Scan for the cell matching the given text and deliver its [X, Y] coordinate at center. 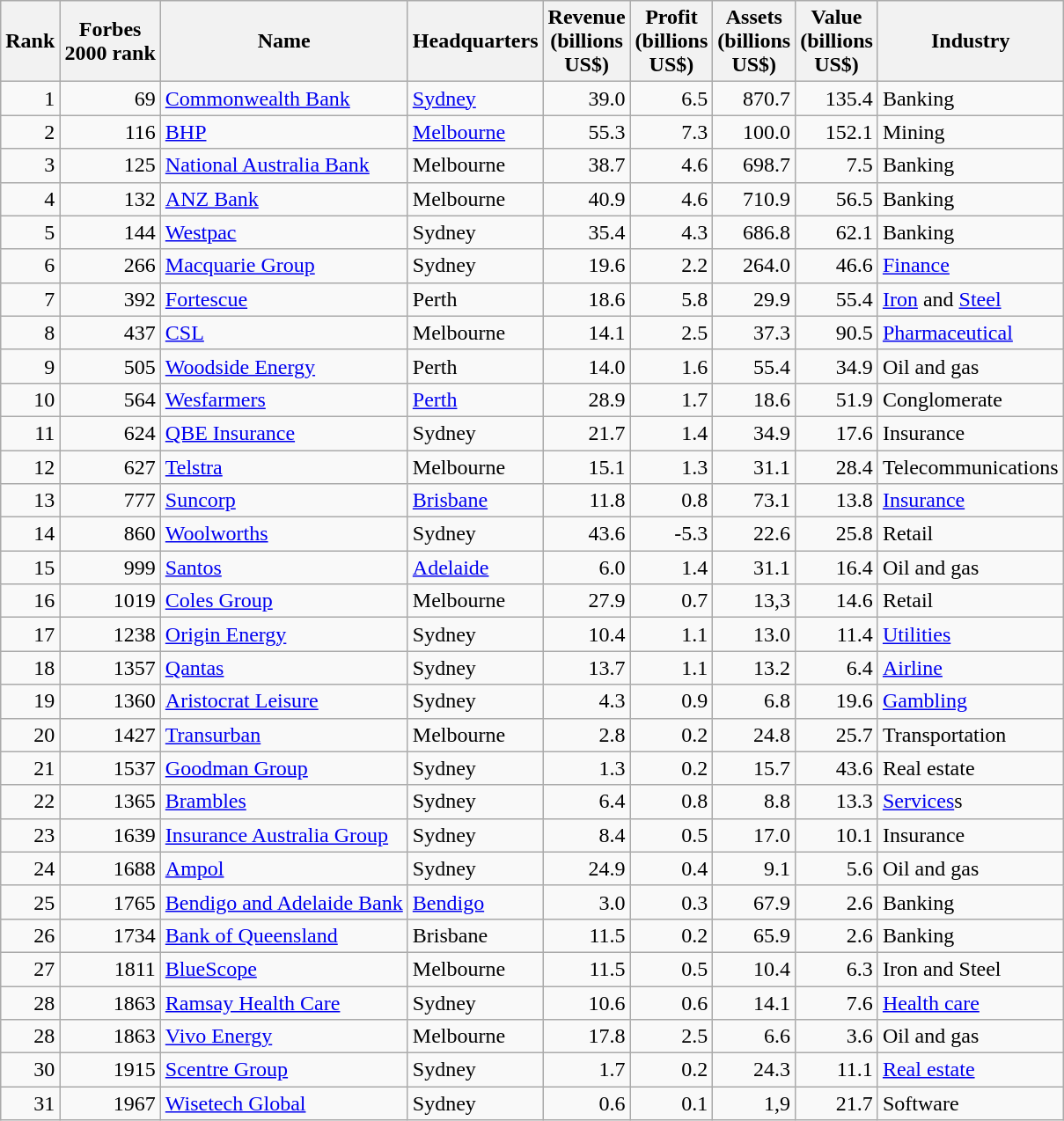
392 [110, 299]
Pharmaceutical [970, 333]
62.1 [837, 232]
67.9 [754, 902]
28.4 [837, 467]
Westpac [283, 232]
6.5 [671, 99]
Adelaide [475, 568]
870.7 [754, 99]
564 [110, 399]
7.5 [837, 165]
Scentre Group [283, 1070]
21 [30, 768]
17 [30, 634]
5.6 [837, 868]
1688 [110, 868]
Wisetech Global [283, 1103]
2.8 [586, 735]
Vivo Energy [283, 1037]
10 [30, 399]
8 [30, 333]
152.1 [837, 132]
19 [30, 701]
14.6 [837, 601]
1537 [110, 768]
1.6 [671, 366]
Value(billions US$) [837, 41]
QBE Insurance [283, 433]
1811 [110, 969]
6.8 [754, 701]
Macquarie Group [283, 266]
Woolworths [283, 534]
13.0 [754, 634]
17.8 [586, 1037]
1967 [110, 1103]
2.2 [671, 266]
17.6 [837, 433]
7 [30, 299]
Insurance Australia Group [283, 835]
6.0 [586, 568]
3.0 [586, 902]
38.7 [586, 165]
13 [30, 501]
0.7 [671, 601]
27.9 [586, 601]
8.4 [586, 835]
100.0 [754, 132]
6 [30, 266]
13.7 [586, 668]
2 [30, 132]
0.3 [671, 902]
13.3 [837, 802]
90.5 [837, 333]
1915 [110, 1070]
Santos [283, 568]
Woodside Energy [283, 366]
Coles Group [283, 601]
24 [30, 868]
1238 [110, 634]
15.7 [754, 768]
0.4 [671, 868]
7.3 [671, 132]
27 [30, 969]
12 [30, 467]
18 [30, 668]
132 [110, 199]
698.7 [754, 165]
1 [30, 99]
Aristocrat Leisure [283, 701]
1019 [110, 601]
29.9 [754, 299]
Servicess [970, 802]
46.6 [837, 266]
Rank [30, 41]
0.1 [671, 1103]
860 [110, 534]
Name [283, 41]
24.3 [754, 1070]
CSL [283, 333]
Qantas [283, 668]
777 [110, 501]
51.9 [837, 399]
Wesfarmers [283, 399]
135.4 [837, 99]
1357 [110, 668]
Software [970, 1103]
-5.3 [671, 534]
11.4 [837, 634]
8.8 [754, 802]
Fortescue [283, 299]
23 [30, 835]
1639 [110, 835]
Telstra [283, 467]
65.9 [754, 935]
11.1 [837, 1070]
1360 [110, 701]
1734 [110, 935]
25 [30, 902]
ANZ Bank [283, 199]
15 [30, 568]
BlueScope [283, 969]
6.6 [754, 1037]
Bendigo and Adelaide Bank [283, 902]
14.0 [586, 366]
BHP [283, 132]
9 [30, 366]
37.3 [754, 333]
7.6 [837, 1002]
710.9 [754, 199]
686.8 [754, 232]
30 [30, 1070]
25.7 [837, 735]
Utilities [970, 634]
627 [110, 467]
17.0 [754, 835]
Origin Energy [283, 634]
999 [110, 568]
Headquarters [475, 41]
Ampol [283, 868]
55.3 [586, 132]
28.9 [586, 399]
13.2 [754, 668]
11 [30, 433]
Assets(billions US$) [754, 41]
1,9 [754, 1103]
13.8 [837, 501]
1427 [110, 735]
Transportation [970, 735]
5.8 [671, 299]
505 [110, 366]
Telecommunications [970, 467]
35.4 [586, 232]
Ramsay Health Care [283, 1002]
14 [30, 534]
144 [110, 232]
39.0 [586, 99]
4 [30, 199]
1765 [110, 902]
1365 [110, 802]
10.1 [837, 835]
10.6 [586, 1002]
31 [30, 1103]
266 [110, 266]
Industry [970, 41]
Bank of Queensland [283, 935]
624 [110, 433]
Transurban [283, 735]
Mining [970, 132]
16 [30, 601]
22 [30, 802]
Forbes 2000 rank [110, 41]
20 [30, 735]
69 [110, 99]
24.9 [586, 868]
Revenue(billions US$) [586, 41]
Airline [970, 668]
National Australia Bank [283, 165]
264.0 [754, 266]
5 [30, 232]
24.8 [754, 735]
26 [30, 935]
22.6 [754, 534]
Finance [970, 266]
40.9 [586, 199]
13,3 [754, 601]
9.1 [754, 868]
437 [110, 333]
0.9 [671, 701]
15.1 [586, 467]
3 [30, 165]
Goodman Group [283, 768]
56.5 [837, 199]
Conglomerate [970, 399]
Commonwealth Bank [283, 99]
116 [110, 132]
25.8 [837, 534]
11.8 [586, 501]
73.1 [754, 501]
Health care [970, 1002]
Gambling [970, 701]
6.3 [837, 969]
Brambles [283, 802]
Bendigo [475, 902]
Suncorp [283, 501]
Profit(billions US$) [671, 41]
16.4 [837, 568]
125 [110, 165]
3.6 [837, 1037]
